Detect which cell encompasses the target text, then output its [X, Y] center coordinate. 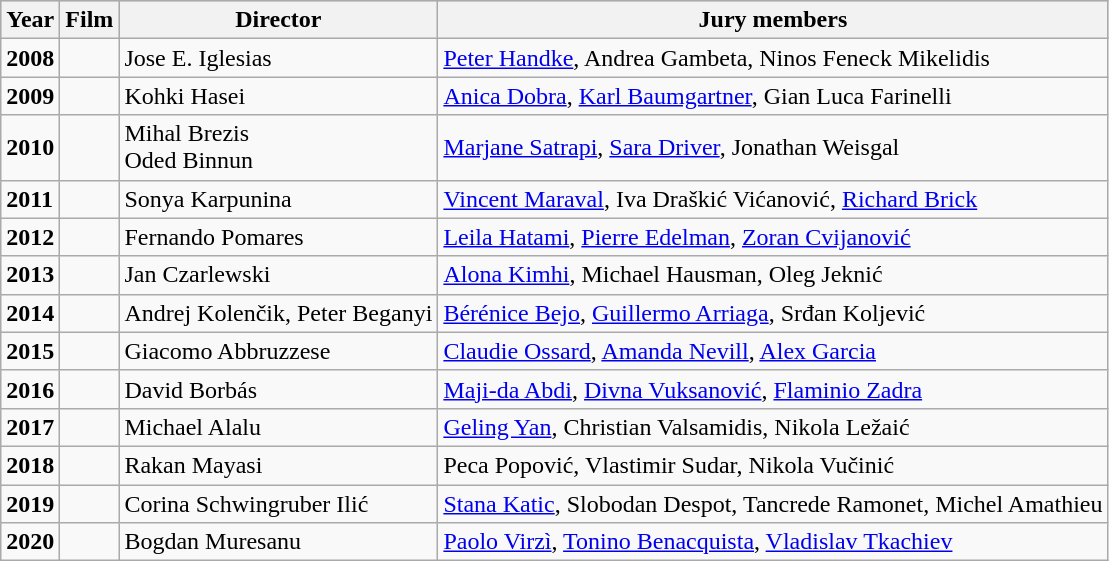
Peter Handke, Andrea Gambeta, Ninos Feneck Mikelidis [773, 58]
Geling Yan, Christian Valsamidis, Nikola Ležaić [773, 427]
Maji-da Abdi, Divna Vuksanović, Flaminio Zadra [773, 389]
2008 [30, 58]
Claudie Ossard, Amanda Nevill, Alex Garcia [773, 351]
Year [30, 20]
2014 [30, 313]
Sonya Karpunina [278, 199]
David Borbás [278, 389]
Jan Czarlewski [278, 275]
Rakan Mayasi [278, 465]
Leila Hatami, Pierre Edelman, Zoran Cvijanović [773, 237]
Vincent Maraval, Iva Draškić Vićanović, Richard Brick [773, 199]
2009 [30, 96]
Corina Schwingruber Ilić [278, 503]
Paolo Virzì, Tonino Benacquista, Vladislav Tkachiev [773, 542]
Bérénice Bejo, Guillermo Arriaga, Srđan Koljević [773, 313]
2012 [30, 237]
Fernando Pomares [278, 237]
Stana Katic, Slobodan Despot, Tancrede Ramonet, Michel Amathieu [773, 503]
Director [278, 20]
Peca Popović, Vlastimir Sudar, Nikola Vučinić [773, 465]
2011 [30, 199]
Jury members [773, 20]
2016 [30, 389]
2020 [30, 542]
Giacomo Abbruzzese [278, 351]
Alona Kimhi, Michael Hausman, Oleg Jeknić [773, 275]
2018 [30, 465]
Marjane Satrapi, Sara Driver, Jonathan Weisgal [773, 148]
Andrej Kolenčik, Peter Beganyi [278, 313]
2010 [30, 148]
Mihal Brezis Oded Binnun [278, 148]
Film [90, 20]
2013 [30, 275]
Anica Dobra, Karl Baumgartner, Gian Luca Farinelli [773, 96]
2017 [30, 427]
Bogdan Muresanu [278, 542]
Kohki Hasei [278, 96]
Jose E. Iglesias [278, 58]
Michael Alalu [278, 427]
2015 [30, 351]
2019 [30, 503]
